Detect which cell encompasses the target text, then output its [x, y] center coordinate. 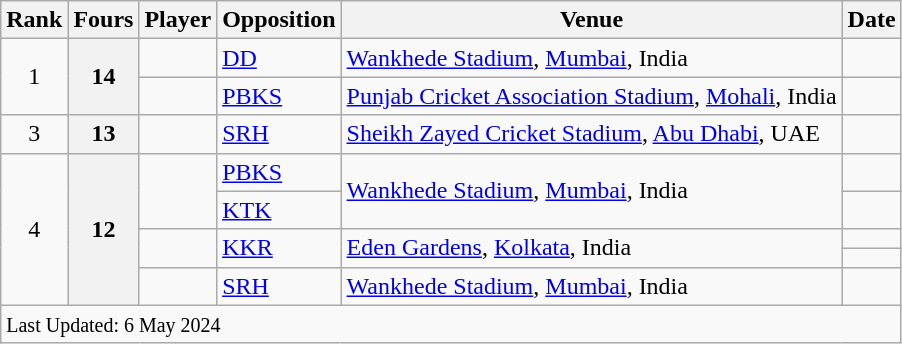
Date [872, 20]
Last Updated: 6 May 2024 [451, 324]
KTK [279, 210]
Opposition [279, 20]
1 [34, 77]
Rank [34, 20]
Venue [592, 20]
4 [34, 229]
KKR [279, 248]
13 [104, 134]
Player [178, 20]
3 [34, 134]
Fours [104, 20]
14 [104, 77]
DD [279, 58]
Sheikh Zayed Cricket Stadium, Abu Dhabi, UAE [592, 134]
Punjab Cricket Association Stadium, Mohali, India [592, 96]
12 [104, 229]
Eden Gardens, Kolkata, India [592, 248]
